From the cell containing the given text, extract its center point as [X, Y] coordinate. 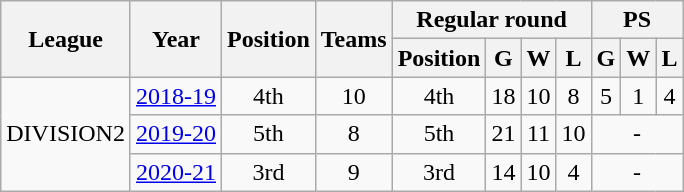
14 [504, 172]
DIVISION2 [66, 134]
21 [504, 134]
League [66, 39]
9 [354, 172]
Teams [354, 39]
1 [638, 96]
18 [504, 96]
PS [637, 20]
11 [538, 134]
2019-20 [176, 134]
Regular round [492, 20]
2018-19 [176, 96]
Year [176, 39]
2020-21 [176, 172]
5 [606, 96]
